Scan for the cell matching the given text and deliver its [x, y] coordinate at center. 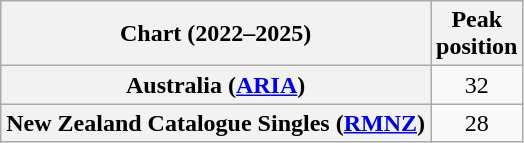
32 [476, 85]
28 [476, 123]
Australia (ARIA) [216, 85]
Chart (2022–2025) [216, 34]
Peakposition [476, 34]
New Zealand Catalogue Singles (RMNZ) [216, 123]
